Return the (x, y) coordinate for the center point of the cell that contains the specified text.  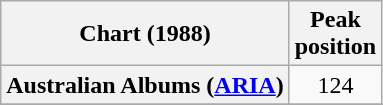
124 (335, 85)
Chart (1988) (145, 34)
Peakposition (335, 34)
Australian Albums (ARIA) (145, 85)
